Scan for the cell matching the given text and deliver its [X, Y] coordinate at center. 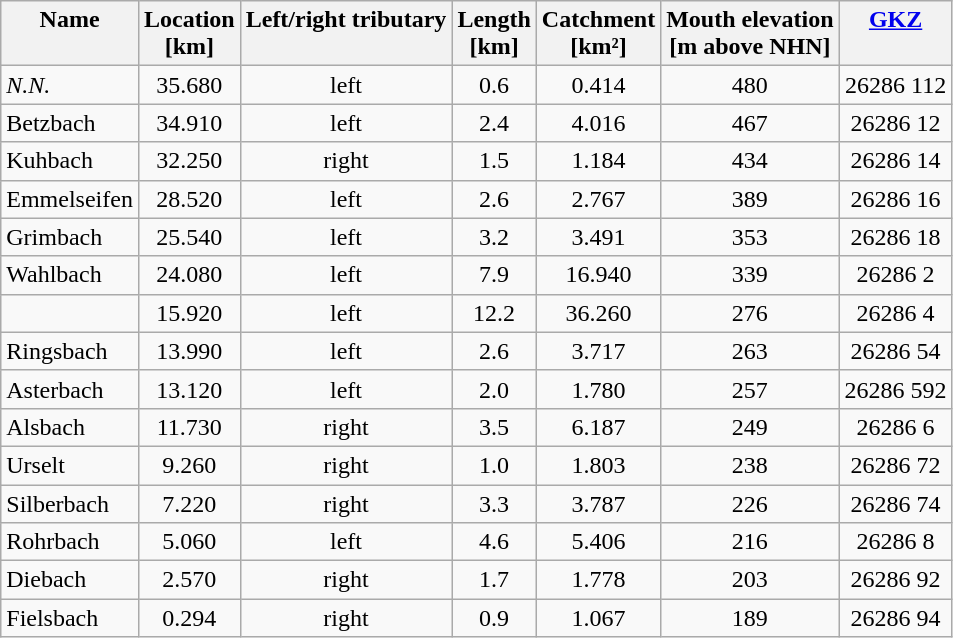
1.067 [598, 618]
N.N. [70, 85]
26286 8 [896, 542]
26286 592 [896, 389]
2.570 [189, 580]
Rohrbach [70, 542]
353 [750, 237]
26286 94 [896, 618]
3.2 [494, 237]
32.250 [189, 161]
339 [750, 275]
Emmelseifen [70, 199]
1.780 [598, 389]
16.940 [598, 275]
0.9 [494, 618]
26286 16 [896, 199]
1.7 [494, 580]
0.6 [494, 85]
26286 72 [896, 465]
34.910 [189, 123]
Fielsbach [70, 618]
Grimbach [70, 237]
0.294 [189, 618]
28.520 [189, 199]
13.990 [189, 351]
7.9 [494, 275]
GKZ [896, 34]
2.4 [494, 123]
1.803 [598, 465]
216 [750, 542]
2.767 [598, 199]
Ringsbach [70, 351]
5.060 [189, 542]
4.6 [494, 542]
Mouth elevation[m above NHN] [750, 34]
5.406 [598, 542]
36.260 [598, 313]
1.778 [598, 580]
3.787 [598, 503]
Alsbach [70, 427]
Kuhbach [70, 161]
1.0 [494, 465]
0.414 [598, 85]
249 [750, 427]
Left/right tributary [346, 34]
263 [750, 351]
13.120 [189, 389]
389 [750, 199]
3.3 [494, 503]
3.5 [494, 427]
2.0 [494, 389]
26286 74 [896, 503]
Diebach [70, 580]
26286 92 [896, 580]
Wahlbach [70, 275]
238 [750, 465]
9.260 [189, 465]
26286 2 [896, 275]
26286 4 [896, 313]
Betzbach [70, 123]
467 [750, 123]
26286 54 [896, 351]
26286 18 [896, 237]
24.080 [189, 275]
25.540 [189, 237]
Silberbach [70, 503]
26286 14 [896, 161]
Urselt [70, 465]
12.2 [494, 313]
276 [750, 313]
26286 6 [896, 427]
189 [750, 618]
11.730 [189, 427]
Length[km] [494, 34]
226 [750, 503]
3.717 [598, 351]
1.5 [494, 161]
Location[km] [189, 34]
434 [750, 161]
7.220 [189, 503]
Name [70, 34]
480 [750, 85]
1.184 [598, 161]
203 [750, 580]
26286 112 [896, 85]
26286 12 [896, 123]
4.016 [598, 123]
257 [750, 389]
3.491 [598, 237]
Asterbach [70, 389]
35.680 [189, 85]
6.187 [598, 427]
Catchment[km²] [598, 34]
15.920 [189, 313]
